Find where the given text appears and provide that cell's center as (X, Y) coordinate. 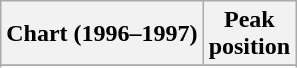
Chart (1996–1997) (102, 34)
Peak position (249, 34)
